Identify which cell holds the provided text, then report its (X, Y) central coordinate. 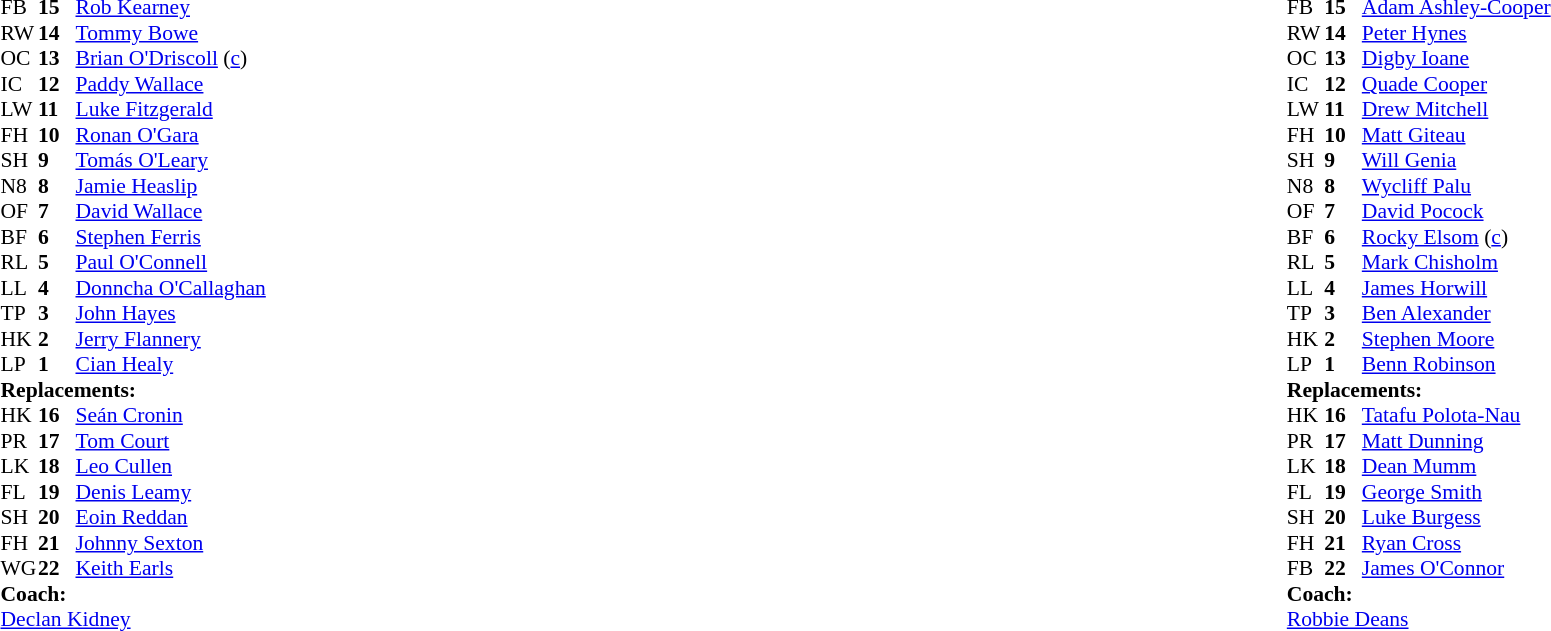
David Pocock (1456, 211)
Ronan O'Gara (171, 135)
James Horwill (1456, 288)
John Hayes (171, 313)
David Wallace (171, 211)
Tomás O'Leary (171, 161)
Quade Cooper (1456, 84)
FB (1306, 569)
George Smith (1456, 492)
Tommy Bowe (171, 33)
Stephen Moore (1456, 339)
Tom Court (171, 441)
WG (19, 569)
Johnny Sexton (171, 543)
Jamie Heaslip (171, 186)
Paddy Wallace (171, 84)
Stephen Ferris (171, 237)
Paul O'Connell (171, 263)
James O'Connor (1456, 569)
Wycliff Palu (1456, 186)
Benn Robinson (1456, 365)
Matt Giteau (1456, 135)
Rocky Elsom (c) (1456, 237)
Jerry Flannery (171, 339)
Keith Earls (171, 569)
Dean Mumm (1456, 467)
Donncha O'Callaghan (171, 288)
Cian Healy (171, 365)
Ben Alexander (1456, 313)
Leo Cullen (171, 467)
Will Genia (1456, 161)
Peter Hynes (1456, 33)
Brian O'Driscoll (c) (171, 59)
Mark Chisholm (1456, 263)
Luke Fitzgerald (171, 109)
Drew Mitchell (1456, 109)
Denis Leamy (171, 492)
Matt Dunning (1456, 441)
Digby Ioane (1456, 59)
Ryan Cross (1456, 543)
Seán Cronin (171, 415)
Eoin Reddan (171, 517)
Luke Burgess (1456, 517)
Tatafu Polota-Nau (1456, 415)
